Return the (x, y) coordinate for the center point of the cell that contains the specified text.  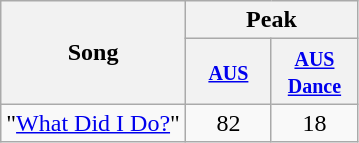
"What Did I Do?" (94, 123)
Song (94, 52)
18 (314, 123)
AUS (228, 72)
Peak (271, 20)
82 (228, 123)
AUS Dance (314, 72)
